Return the (x, y) coordinate for the center point of the cell that contains the specified text.  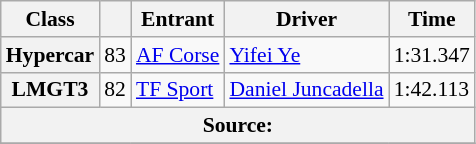
Hypercar (50, 55)
Class (50, 19)
LMGT3 (50, 90)
Driver (306, 19)
Source: (238, 126)
TF Sport (178, 90)
1:42.113 (432, 90)
Yifei Ye (306, 55)
1:31.347 (432, 55)
AF Corse (178, 55)
Daniel Juncadella (306, 90)
Entrant (178, 19)
83 (115, 55)
82 (115, 90)
Time (432, 19)
